Scan for the cell matching the given text and deliver its [x, y] coordinate at center. 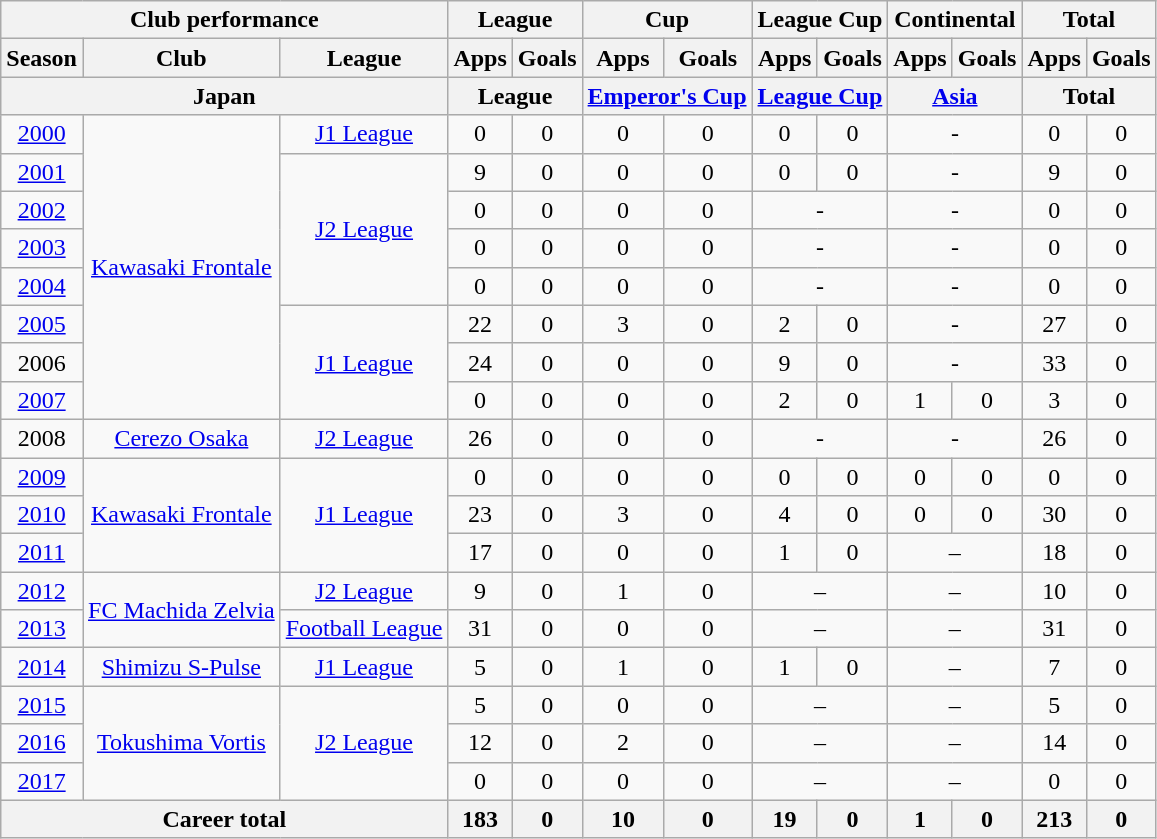
7 [1054, 667]
2012 [42, 591]
12 [480, 743]
2008 [42, 438]
FC Machida Zelvia [181, 610]
2011 [42, 553]
213 [1054, 819]
2013 [42, 629]
2001 [42, 172]
Football League [364, 629]
18 [1054, 553]
Career total [224, 819]
2002 [42, 210]
27 [1054, 324]
2015 [42, 705]
2000 [42, 134]
Shimizu S-Pulse [181, 667]
19 [784, 819]
2016 [42, 743]
Continental [955, 20]
2004 [42, 286]
4 [784, 515]
22 [480, 324]
183 [480, 819]
Season [42, 58]
Asia [955, 96]
Cup [667, 20]
2003 [42, 248]
2010 [42, 515]
33 [1054, 362]
Club [181, 58]
2014 [42, 667]
14 [1054, 743]
Club performance [224, 20]
2007 [42, 400]
2009 [42, 477]
Cerezo Osaka [181, 438]
Emperor's Cup [667, 96]
30 [1054, 515]
Japan [224, 96]
24 [480, 362]
23 [480, 515]
Tokushima Vortis [181, 743]
2005 [42, 324]
2006 [42, 362]
2017 [42, 781]
17 [480, 553]
